Provide the (x, y) coordinate of the cell's center where the given text is located.  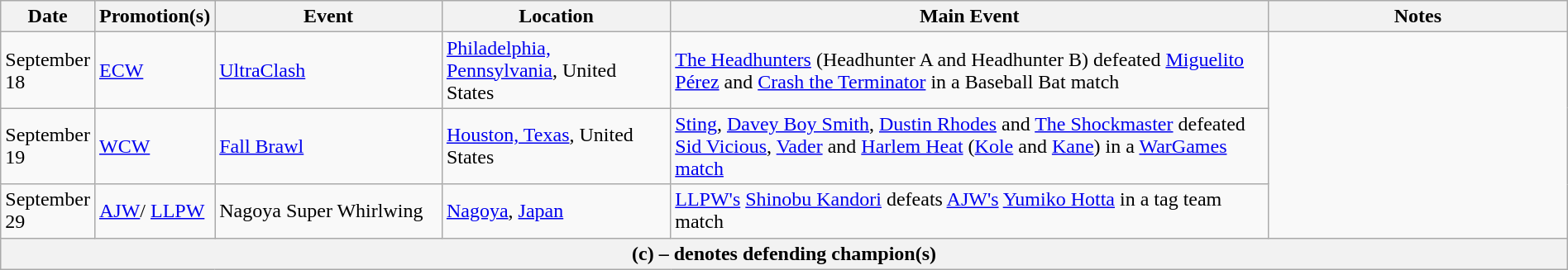
Houston, Texas, United States (556, 146)
Fall Brawl (329, 146)
Promotion(s) (154, 17)
Event (329, 17)
ECW (154, 70)
AJW/ LLPW (154, 211)
September 18 (48, 70)
The Headhunters (Headhunter A and Headhunter B) defeated Miguelito Pérez and Crash the Terminator in a Baseball Bat match (969, 70)
(c) – denotes defending champion(s) (784, 253)
Nagoya, Japan (556, 211)
Main Event (969, 17)
UltraClash (329, 70)
Nagoya Super Whirlwing (329, 211)
LLPW's Shinobu Kandori defeats AJW's Yumiko Hotta in a tag team match (969, 211)
September 19 (48, 146)
September 29 (48, 211)
Location (556, 17)
Notes (1418, 17)
WCW (154, 146)
Date (48, 17)
Philadelphia, Pennsylvania, United States (556, 70)
Sting, Davey Boy Smith, Dustin Rhodes and The Shockmaster defeated Sid Vicious, Vader and Harlem Heat (Kole and Kane) in a WarGames match (969, 146)
